Extract the [x, y] coordinate from the center of the cell holding the provided text.  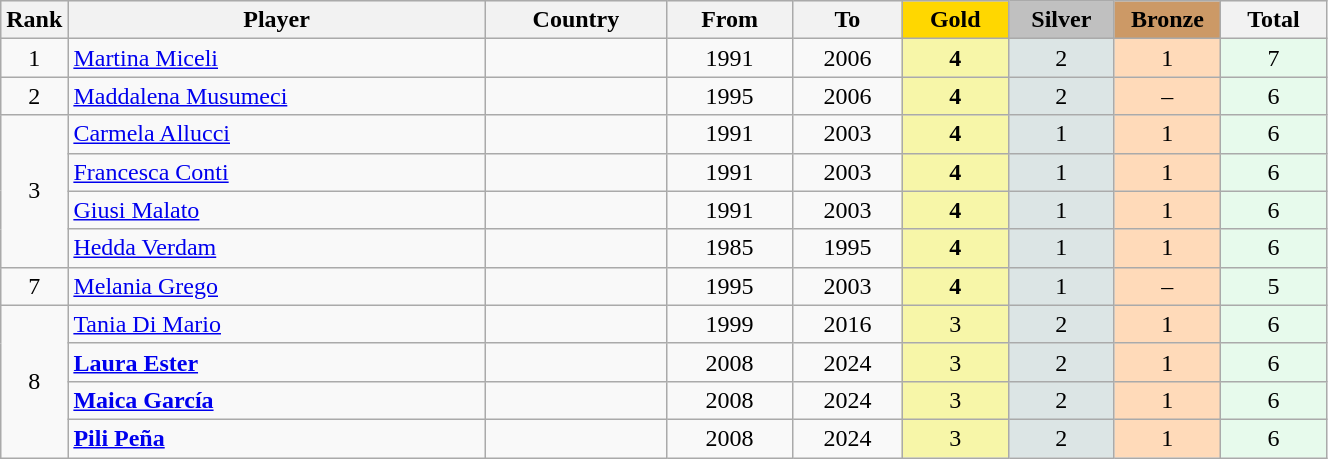
Bronze [1167, 20]
5 [1273, 286]
Francesca Conti [276, 172]
Total [1273, 20]
Player [276, 20]
Gold [955, 20]
8 [34, 381]
Maddalena Musumeci [276, 96]
Martina Miceli [276, 58]
Silver [1061, 20]
2016 [848, 324]
Pili Peña [276, 438]
Country [576, 20]
From [730, 20]
1999 [730, 324]
Maica García [276, 400]
Giusi Malato [276, 210]
Rank [34, 20]
Laura Ester [276, 362]
Tania Di Mario [276, 324]
Melania Grego [276, 286]
Carmela Allucci [276, 134]
1985 [730, 248]
To [848, 20]
Hedda Verdam [276, 248]
